Return [X, Y] of the center of cell containing provided text 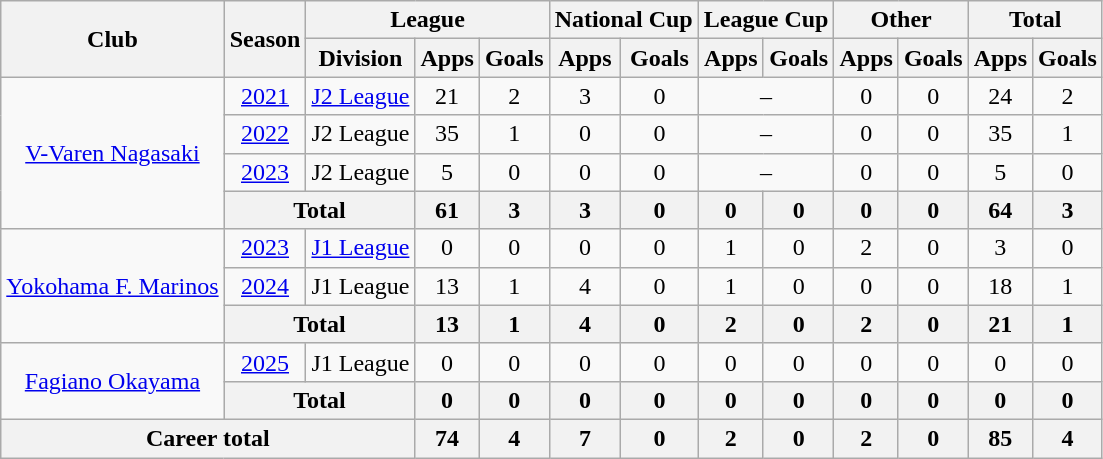
League Cup [766, 20]
Season [265, 39]
64 [1000, 210]
Division [360, 58]
Other [901, 20]
V-Varen Nagasaki [112, 153]
74 [447, 438]
Yokohama F. Marinos [112, 286]
National Cup [624, 20]
2025 [265, 362]
Career total [208, 438]
2022 [265, 134]
18 [1000, 286]
Fagiano Okayama [112, 381]
2024 [265, 286]
61 [447, 210]
2021 [265, 96]
24 [1000, 96]
Club [112, 39]
85 [1000, 438]
League [428, 20]
7 [585, 438]
